Extract the (X, Y) coordinate from the center of the cell holding the provided text.  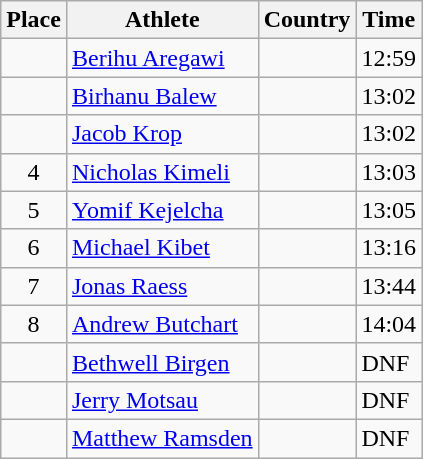
Jerry Motsau (162, 400)
8 (34, 324)
5 (34, 210)
6 (34, 248)
Matthew Ramsden (162, 438)
Yomif Kejelcha (162, 210)
Michael Kibet (162, 248)
4 (34, 172)
13:16 (389, 248)
Time (389, 20)
14:04 (389, 324)
13:44 (389, 286)
Birhanu Balew (162, 96)
Berihu Aregawi (162, 58)
Athlete (162, 20)
Nicholas Kimeli (162, 172)
Jacob Krop (162, 134)
12:59 (389, 58)
Andrew Butchart (162, 324)
7 (34, 286)
13:05 (389, 210)
13:03 (389, 172)
Place (34, 20)
Jonas Raess (162, 286)
Country (307, 20)
Bethwell Birgen (162, 362)
